Identify which cell holds the provided text, then report its [x, y] central coordinate. 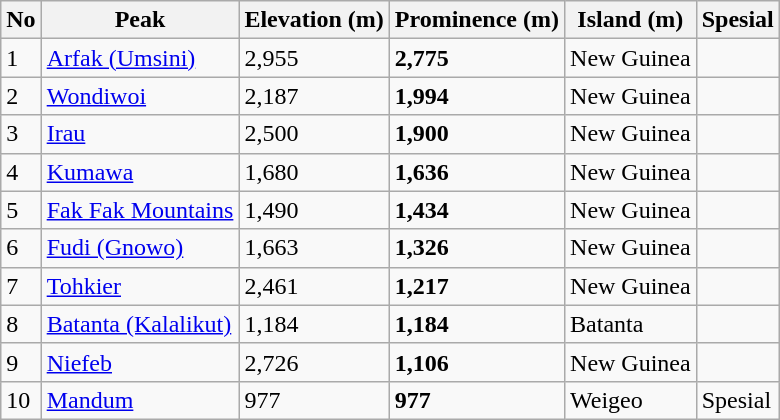
Fak Fak Mountains [140, 210]
1 [21, 58]
Mandum [140, 400]
2,187 [314, 96]
1,490 [314, 210]
1,326 [476, 248]
1,217 [476, 286]
1,994 [476, 96]
1,663 [314, 248]
4 [21, 172]
1,680 [314, 172]
9 [21, 362]
Irau [140, 134]
6 [21, 248]
2,955 [314, 58]
2,726 [314, 362]
7 [21, 286]
Fudi (Gnowo) [140, 248]
Elevation (m) [314, 20]
2,775 [476, 58]
2,461 [314, 286]
Wondiwoi [140, 96]
Tohkier [140, 286]
8 [21, 324]
1,434 [476, 210]
3 [21, 134]
1,636 [476, 172]
1,106 [476, 362]
1,900 [476, 134]
Batanta [631, 324]
2,500 [314, 134]
Peak [140, 20]
10 [21, 400]
Batanta (Kalalikut) [140, 324]
Niefeb [140, 362]
Island (m) [631, 20]
2 [21, 96]
Prominence (m) [476, 20]
Weigeo [631, 400]
No [21, 20]
Kumawa [140, 172]
Arfak (Umsini) [140, 58]
5 [21, 210]
